Return the [X, Y] coordinate for the center point of the cell that contains the specified text.  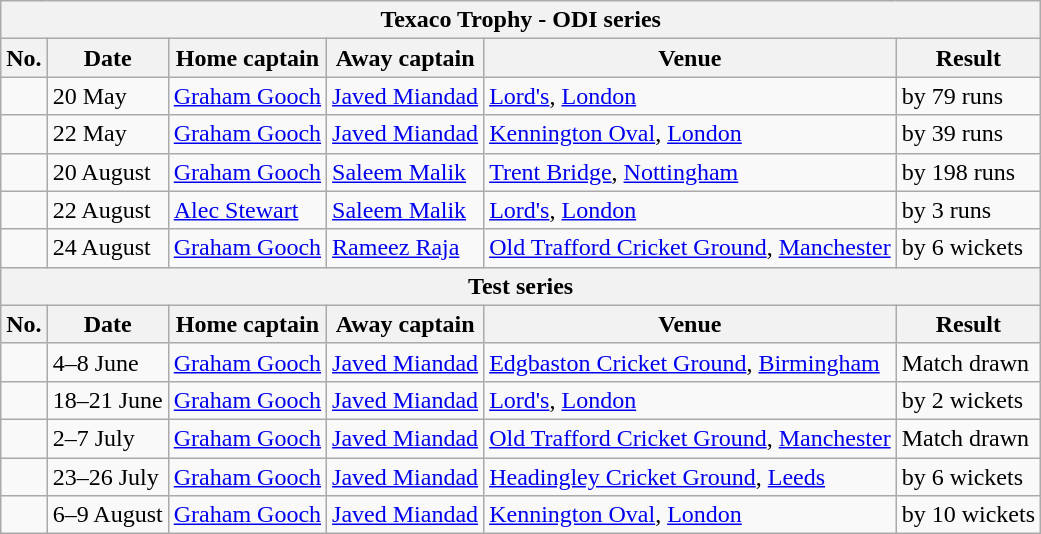
23–26 July [108, 477]
24 August [108, 248]
2–7 July [108, 438]
Trent Bridge, Nottingham [690, 172]
22 August [108, 210]
by 10 wickets [968, 515]
by 198 runs [968, 172]
Test series [521, 286]
Alec Stewart [247, 210]
20 May [108, 96]
6–9 August [108, 515]
Edgbaston Cricket Ground, Birmingham [690, 362]
20 August [108, 172]
by 79 runs [968, 96]
by 3 runs [968, 210]
Headingley Cricket Ground, Leeds [690, 477]
by 39 runs [968, 134]
4–8 June [108, 362]
18–21 June [108, 400]
Rameez Raja [406, 248]
22 May [108, 134]
by 2 wickets [968, 400]
Texaco Trophy - ODI series [521, 20]
